From the cell containing the given text, extract its center point as [X, Y] coordinate. 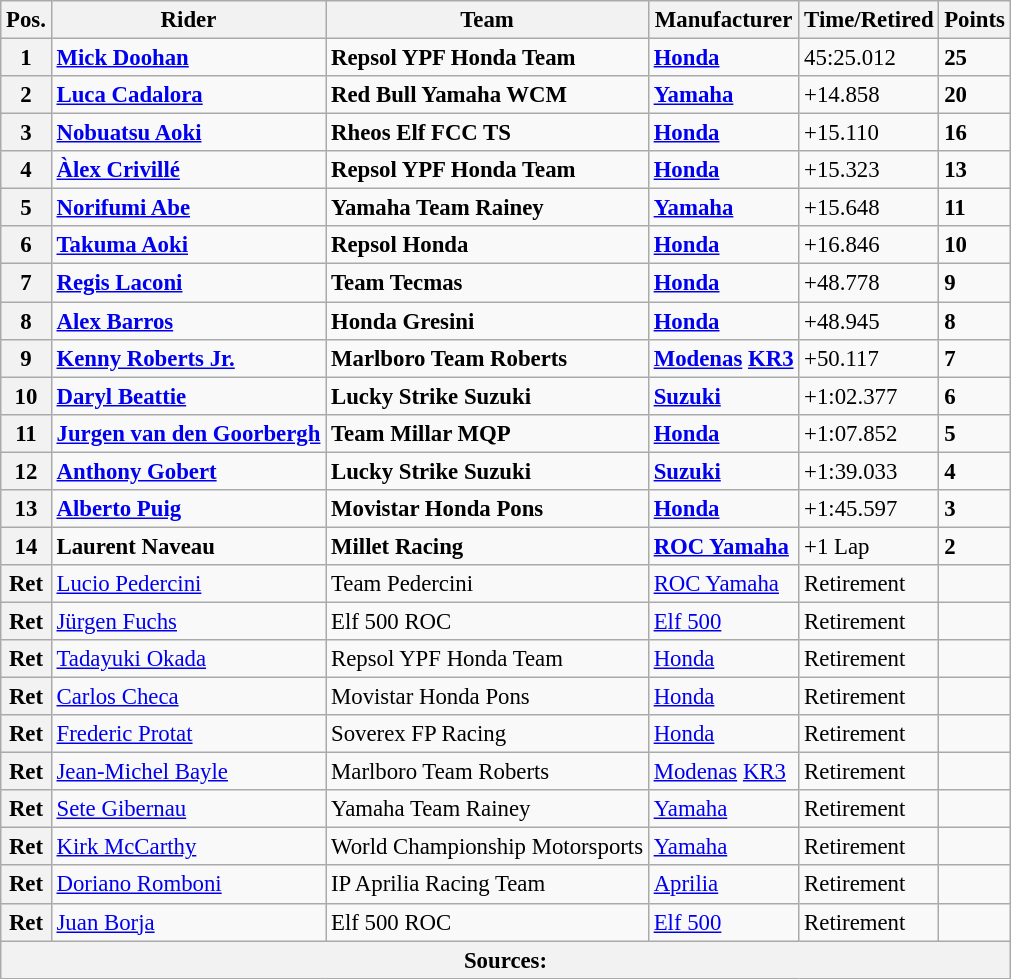
16 [974, 133]
Repsol Honda [488, 245]
Rider [188, 20]
Juan Borja [188, 922]
Team Tecmas [488, 283]
Aprilia [723, 885]
Points [974, 20]
+48.778 [869, 283]
+1:02.377 [869, 396]
Àlex Crivillé [188, 170]
Mick Doohan [188, 58]
+48.945 [869, 321]
Team [488, 20]
Pos. [26, 20]
Tadayuki Okada [188, 659]
Kenny Roberts Jr. [188, 358]
+15.323 [869, 170]
Lucio Pedercini [188, 584]
Soverex FP Racing [488, 734]
Luca Cadalora [188, 95]
+1 Lap [869, 546]
Jean-Michel Bayle [188, 772]
Sources: [506, 960]
Regis Laconi [188, 283]
Jürgen Fuchs [188, 621]
12 [26, 471]
Doriano Romboni [188, 885]
Daryl Beattie [188, 396]
Anthony Gobert [188, 471]
World Championship Motorsports [488, 847]
+50.117 [869, 358]
Manufacturer [723, 20]
Norifumi Abe [188, 208]
14 [26, 546]
45:25.012 [869, 58]
+1:07.852 [869, 433]
1 [26, 58]
20 [974, 95]
Carlos Checa [188, 697]
+14.858 [869, 95]
Takuma Aoki [188, 245]
Alex Barros [188, 321]
Sete Gibernau [188, 809]
+15.110 [869, 133]
Millet Racing [488, 546]
+1:39.033 [869, 471]
Frederic Protat [188, 734]
25 [974, 58]
Team Millar MQP [488, 433]
Rheos Elf FCC TS [488, 133]
IP Aprilia Racing Team [488, 885]
Jurgen van den Goorbergh [188, 433]
Nobuatsu Aoki [188, 133]
Laurent Naveau [188, 546]
Time/Retired [869, 20]
Team Pedercini [488, 584]
Red Bull Yamaha WCM [488, 95]
Alberto Puig [188, 509]
+16.846 [869, 245]
Honda Gresini [488, 321]
+15.648 [869, 208]
Kirk McCarthy [188, 847]
+1:45.597 [869, 509]
